Return the (X, Y) coordinate for the center point of the cell that contains the specified text.  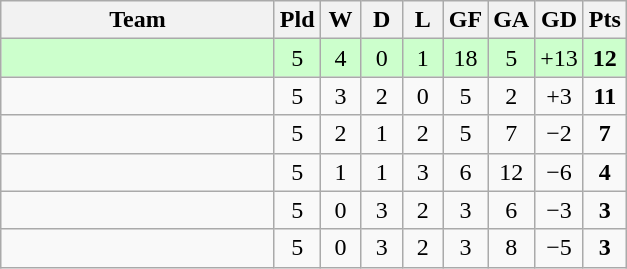
11 (604, 96)
Team (138, 20)
Pld (297, 20)
+3 (560, 96)
−6 (560, 172)
−2 (560, 134)
−3 (560, 210)
Pts (604, 20)
L (422, 20)
GF (465, 20)
−5 (560, 248)
8 (512, 248)
GD (560, 20)
GA (512, 20)
+13 (560, 58)
18 (465, 58)
W (340, 20)
D (382, 20)
